Extract the [X, Y] coordinate from the center of the cell holding the provided text.  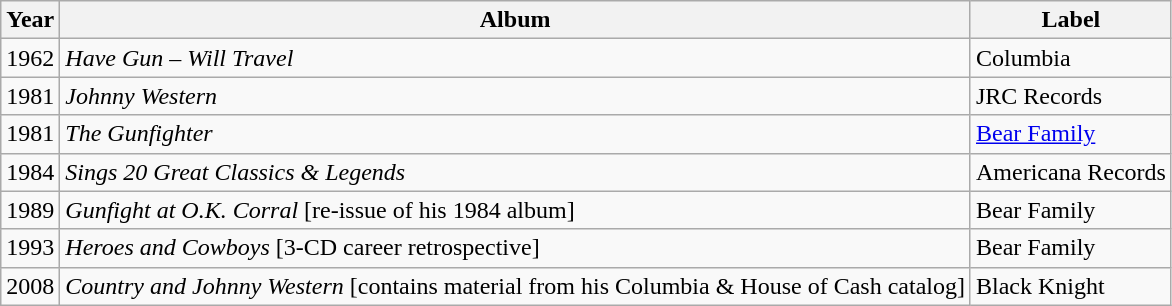
Album [516, 20]
Gunfight at O.K. Corral [re-issue of his 1984 album] [516, 210]
Black Knight [1070, 286]
Sings 20 Great Classics & Legends [516, 172]
Johnny Western [516, 96]
JRC Records [1070, 96]
Americana Records [1070, 172]
Heroes and Cowboys [3-CD career retrospective] [516, 248]
Country and Johnny Western [contains material from his Columbia & House of Cash catalog] [516, 286]
1962 [30, 58]
1984 [30, 172]
Label [1070, 20]
Year [30, 20]
2008 [30, 286]
Columbia [1070, 58]
1989 [30, 210]
Have Gun – Will Travel [516, 58]
1993 [30, 248]
The Gunfighter [516, 134]
